Identify which cell holds the provided text, then report its (X, Y) central coordinate. 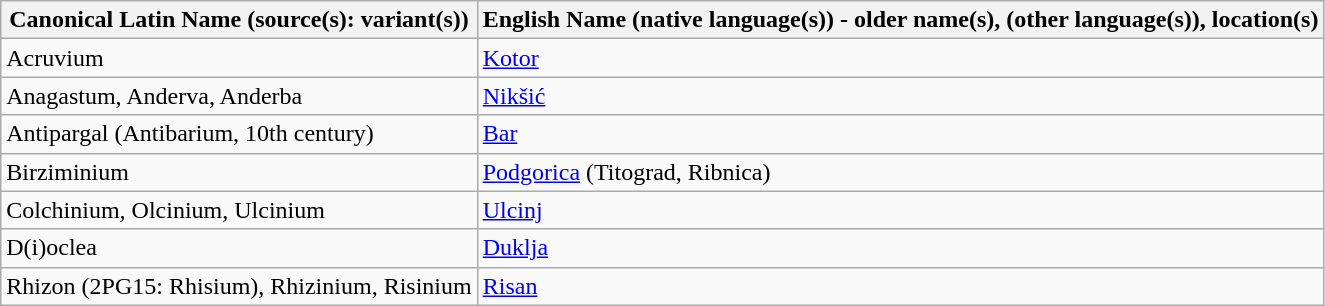
Birziminium (239, 172)
Colchinium, Olcinium, Ulcinium (239, 210)
Risan (900, 286)
Rhizon (2PG15: Rhisium), Rhizinium, Risinium (239, 286)
Canonical Latin Name (source(s): variant(s)) (239, 20)
Ulcinj (900, 210)
Anagastum, Anderva, Anderba (239, 96)
Duklja (900, 248)
Podgorica (Titograd, Ribnica) (900, 172)
Acruvium (239, 58)
D(i)oclea (239, 248)
Bar (900, 134)
Kotor (900, 58)
Antipargal (Antibarium, 10th century) (239, 134)
Nikšić (900, 96)
English Name (native language(s)) - older name(s), (other language(s)), location(s) (900, 20)
